Detect which cell encompasses the target text, then output its [X, Y] center coordinate. 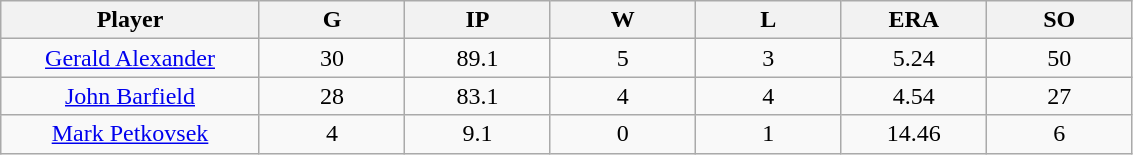
L [768, 20]
27 [1058, 96]
Mark Petkovsek [130, 134]
SO [1058, 20]
89.1 [478, 58]
9.1 [478, 134]
28 [332, 96]
30 [332, 58]
Gerald Alexander [130, 58]
14.46 [914, 134]
83.1 [478, 96]
ERA [914, 20]
5 [622, 58]
0 [622, 134]
John Barfield [130, 96]
4.54 [914, 96]
G [332, 20]
W [622, 20]
5.24 [914, 58]
50 [1058, 58]
1 [768, 134]
3 [768, 58]
IP [478, 20]
Player [130, 20]
6 [1058, 134]
